Determine the (x, y) coordinate at the center of the cell enclosing the given text.  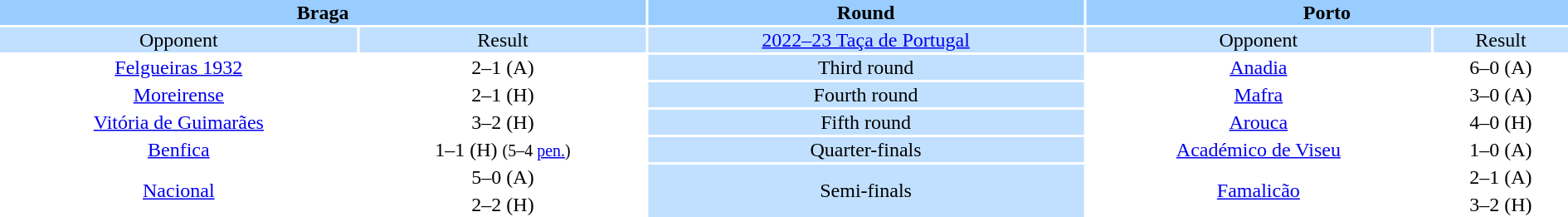
Felgueiras 1932 (179, 67)
Famalicão (1259, 191)
Moreirense (179, 95)
Anadia (1259, 67)
Académico de Viseu (1259, 150)
Round (866, 12)
Third round (866, 67)
Braga (323, 12)
Porto (1327, 12)
2–2 (H) (503, 205)
6–0 (A) (1501, 67)
Fifth round (866, 122)
Nacional (179, 191)
2–1 (H) (503, 95)
2022–23 Taça de Portugal (866, 40)
Quarter-finals (866, 150)
1–0 (A) (1501, 150)
Arouca (1259, 122)
Vitória de Guimarães (179, 122)
5–0 (A) (503, 177)
Fourth round (866, 95)
Benfica (179, 150)
4–0 (H) (1501, 122)
Semi-finals (866, 191)
1–1 (H) (5–4 pen.) (503, 150)
3–0 (A) (1501, 95)
Mafra (1259, 95)
